From the cell containing the given text, extract its center point as (X, Y) coordinate. 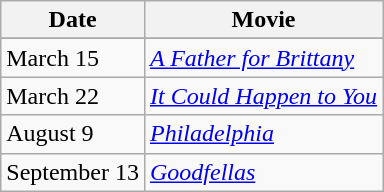
A Father for Brittany (263, 58)
March 22 (73, 96)
Date (73, 20)
Goodfellas (263, 172)
Movie (263, 20)
It Could Happen to You (263, 96)
August 9 (73, 134)
March 15 (73, 58)
Philadelphia (263, 134)
September 13 (73, 172)
